Provide the (X, Y) coordinate of the cell's center where the given text is located.  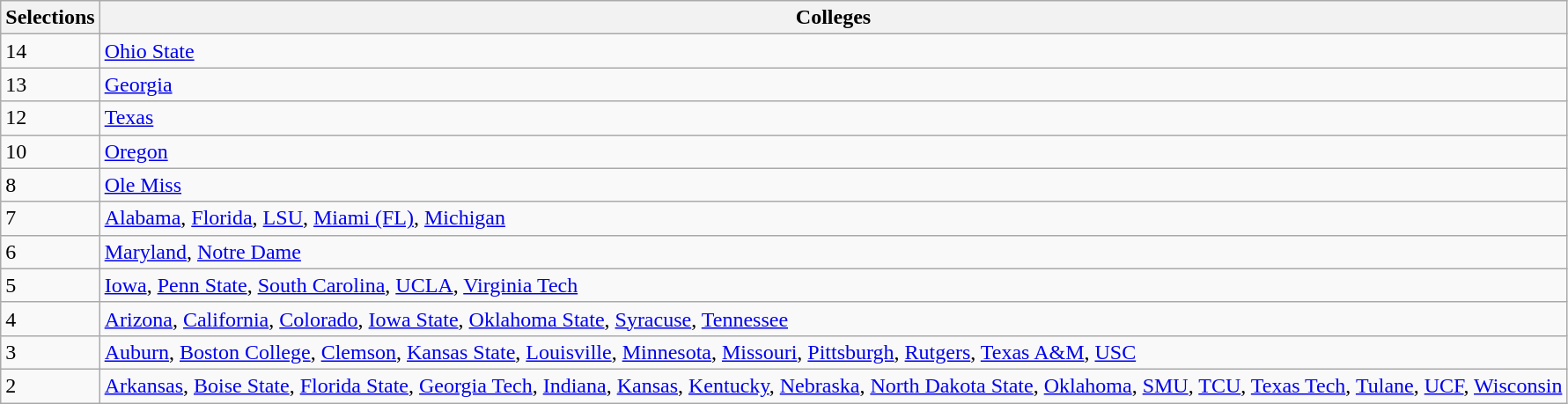
10 (50, 151)
Texas (833, 118)
Alabama, Florida, LSU, Miami (FL), Michigan (833, 218)
Iowa, Penn State, South Carolina, UCLA, Virginia Tech (833, 285)
Selections (50, 18)
3 (50, 352)
Colleges (833, 18)
6 (50, 252)
Auburn, Boston College, Clemson, Kansas State, Louisville, Minnesota, Missouri, Pittsburgh, Rutgers, Texas A&M, USC (833, 352)
7 (50, 218)
2 (50, 386)
Ole Miss (833, 185)
Georgia (833, 84)
4 (50, 319)
Oregon (833, 151)
14 (50, 51)
12 (50, 118)
5 (50, 285)
8 (50, 185)
13 (50, 84)
Ohio State (833, 51)
Arizona, California, Colorado, Iowa State, Oklahoma State, Syracuse, Tennessee (833, 319)
Maryland, Notre Dame (833, 252)
